For the text-containing cell, return its midpoint in (X, Y) coordinate format. 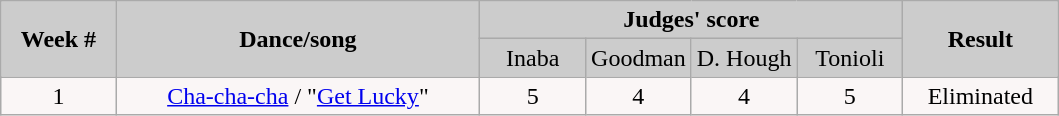
Cha-cha-cha / "Get Lucky" (298, 96)
1 (58, 96)
Week # (58, 39)
Dance/song (298, 39)
D. Hough (744, 58)
Inaba (533, 58)
Result (980, 39)
Eliminated (980, 96)
Tonioli (850, 58)
Judges' score (692, 20)
Goodman (639, 58)
